Output the (x, y) coordinate of the center of the cell containing the given text.  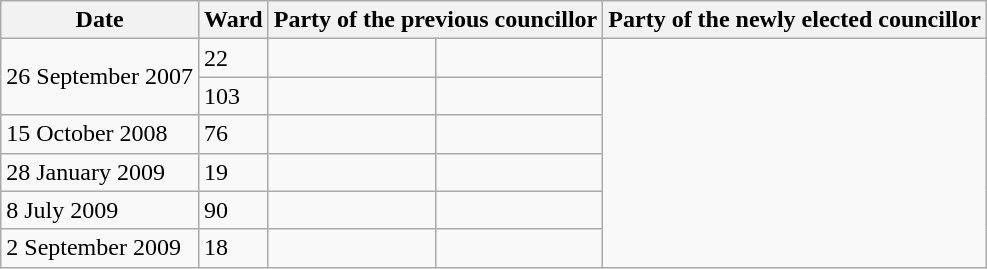
103 (233, 96)
76 (233, 134)
18 (233, 248)
8 July 2009 (100, 210)
15 October 2008 (100, 134)
28 January 2009 (100, 172)
Date (100, 20)
Party of the previous councillor (436, 20)
Party of the newly elected councillor (795, 20)
2 September 2009 (100, 248)
19 (233, 172)
22 (233, 58)
90 (233, 210)
26 September 2007 (100, 77)
Ward (233, 20)
